Search for the cell housing the specified text and yield its (x, y) center coordinate. 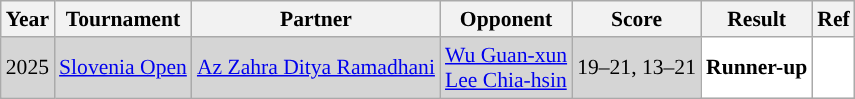
Opponent (506, 19)
Result (756, 19)
Wu Guan-xun Lee Chia-hsin (506, 68)
Partner (316, 19)
Ref (833, 19)
19–21, 13–21 (636, 68)
Tournament (123, 19)
Az Zahra Ditya Ramadhani (316, 68)
Score (636, 19)
Year (28, 19)
2025 (28, 68)
Slovenia Open (123, 68)
Runner-up (756, 68)
